Capture the cell that displays the provided text and extract its (x, y) central coordinate. 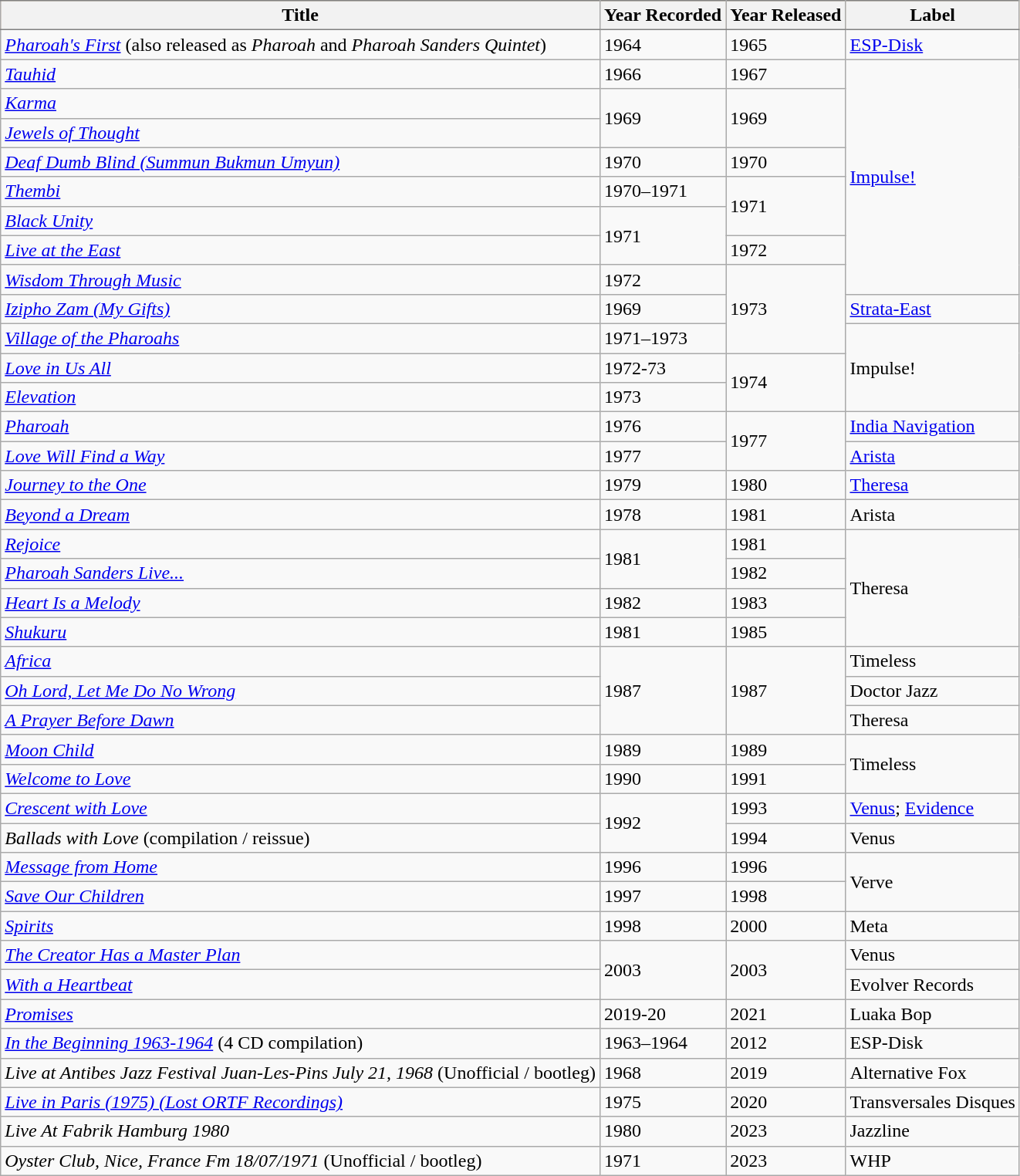
1992 (662, 823)
Spirits (301, 926)
India Navigation (932, 427)
Promises (301, 1014)
Heart Is a Melody (301, 603)
Crescent with Love (301, 808)
Save Our Children (301, 897)
Rejoice (301, 544)
1985 (785, 632)
Evolver Records (932, 985)
Jazzline (932, 1131)
1990 (662, 779)
Alternative Fox (932, 1073)
1972-73 (662, 368)
With a Heartbeat (301, 985)
Live At Fabrik Hamburg 1980 (301, 1131)
Welcome to Love (301, 779)
The Creator Has a Master Plan (301, 955)
2012 (785, 1043)
1979 (662, 485)
Ballads with Love (compilation / reissue) (301, 837)
Live at Antibes Jazz Festival Juan-Les-Pins July 21, 1968 (Unofficial / bootleg) (301, 1073)
1970–1971 (662, 191)
Journey to the One (301, 485)
Meta (932, 926)
Year Recorded (662, 15)
2021 (785, 1014)
Shukuru (301, 632)
A Prayer Before Dawn (301, 720)
Title (301, 15)
Label (932, 15)
Village of the Pharoahs (301, 338)
1967 (785, 74)
Deaf Dumb Blind (Summun Bukmun Umyun) (301, 162)
Pharoah (301, 427)
Love in Us All (301, 368)
Wisdom Through Music (301, 279)
Elevation (301, 397)
Karma (301, 103)
Verve (932, 882)
1976 (662, 427)
Live in Paris (1975) (Lost ORTF Recordings) (301, 1102)
Oh Lord, Let Me Do No Wrong (301, 691)
Venus; Evidence (932, 808)
1963–1964 (662, 1043)
Thembi (301, 191)
Luaka Bop (932, 1014)
Love Will Find a Way (301, 456)
2019 (785, 1073)
Beyond a Dream (301, 515)
Izipho Zam (My Gifts) (301, 309)
Live at the East (301, 250)
WHP (932, 1161)
Pharoah Sanders Live... (301, 573)
Year Released (785, 15)
Strata-East (932, 309)
Pharoah's First (also released as Pharoah and Pharoah Sanders Quintet) (301, 45)
1965 (785, 45)
Africa (301, 661)
Message from Home (301, 867)
2020 (785, 1102)
1974 (785, 383)
Oyster Club, Nice, France Fm 18/07/1971 (Unofficial / bootleg) (301, 1161)
Doctor Jazz (932, 691)
Moon Child (301, 749)
Black Unity (301, 221)
1994 (785, 837)
1966 (662, 74)
In the Beginning 1963-1964 (4 CD compilation) (301, 1043)
Transversales Disques (932, 1102)
1971–1973 (662, 338)
1991 (785, 779)
1964 (662, 45)
1997 (662, 897)
1983 (785, 603)
1978 (662, 515)
2019-20 (662, 1014)
Tauhid (301, 74)
1975 (662, 1102)
1993 (785, 808)
Jewels of Thought (301, 133)
1968 (662, 1073)
2000 (785, 926)
